Extract the [X, Y] coordinate from the center of the cell holding the provided text.  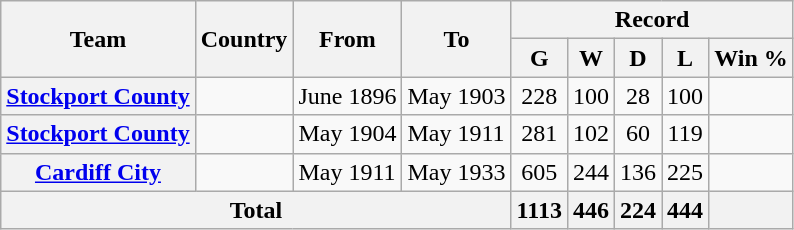
Team [98, 39]
225 [686, 172]
444 [686, 210]
Cardiff City [98, 172]
From [348, 39]
136 [638, 172]
D [638, 58]
Win % [752, 58]
W [590, 58]
Record [652, 20]
281 [539, 134]
102 [590, 134]
60 [638, 134]
May 1933 [456, 172]
119 [686, 134]
June 1896 [348, 96]
L [686, 58]
Country [244, 39]
To [456, 39]
224 [638, 210]
228 [539, 96]
G [539, 58]
605 [539, 172]
244 [590, 172]
Total [256, 210]
446 [590, 210]
May 1903 [456, 96]
May 1904 [348, 134]
1113 [539, 210]
28 [638, 96]
